Identify which cell holds the provided text, then report its [x, y] central coordinate. 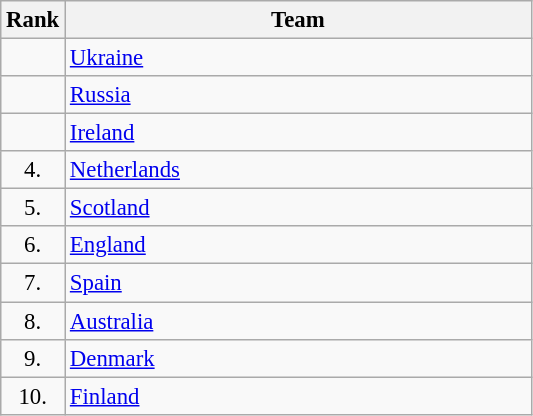
9. [33, 358]
7. [33, 283]
Denmark [298, 358]
England [298, 245]
Russia [298, 95]
Spain [298, 283]
Ukraine [298, 58]
4. [33, 170]
Scotland [298, 208]
8. [33, 321]
Ireland [298, 133]
6. [33, 245]
Netherlands [298, 170]
5. [33, 208]
10. [33, 396]
Australia [298, 321]
Rank [33, 20]
Team [298, 20]
Finland [298, 396]
